Detect which cell encompasses the target text, then output its (X, Y) center coordinate. 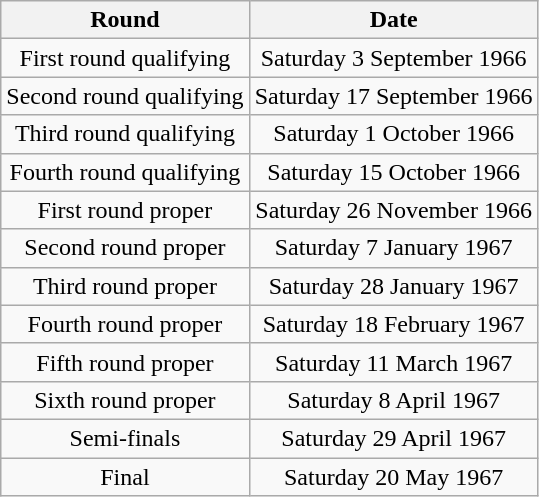
Round (125, 20)
Sixth round proper (125, 400)
Third round proper (125, 286)
Second round proper (125, 248)
Saturday 8 April 1967 (394, 400)
Saturday 29 April 1967 (394, 438)
Saturday 7 January 1967 (394, 248)
Saturday 20 May 1967 (394, 477)
Saturday 26 November 1966 (394, 210)
Saturday 15 October 1966 (394, 172)
Fifth round proper (125, 362)
Saturday 1 October 1966 (394, 134)
Saturday 11 March 1967 (394, 362)
Saturday 17 September 1966 (394, 96)
Second round qualifying (125, 96)
Saturday 18 February 1967 (394, 324)
Saturday 3 September 1966 (394, 58)
First round qualifying (125, 58)
Saturday 28 January 1967 (394, 286)
Date (394, 20)
Final (125, 477)
Fourth round proper (125, 324)
Fourth round qualifying (125, 172)
Semi-finals (125, 438)
Third round qualifying (125, 134)
First round proper (125, 210)
